Scan for the cell matching the given text and deliver its (x, y) coordinate at center. 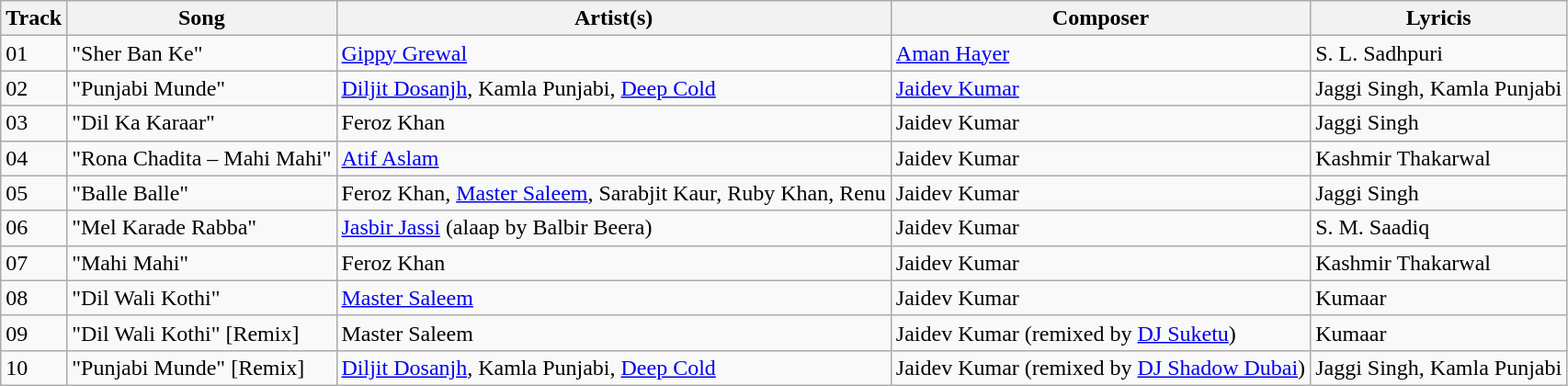
Gippy Grewal (614, 53)
"Punjabi Munde" (202, 88)
09 (34, 333)
"Mel Karade Rabba" (202, 228)
Jaidev Kumar (remixed by DJ Suketu) (1100, 333)
Song (202, 18)
03 (34, 123)
"Sher Ban Ke" (202, 53)
Track (34, 18)
"Dil Wali Kothi" [Remix] (202, 333)
10 (34, 368)
Artist(s) (614, 18)
Jaidev Kumar (remixed by DJ Shadow Dubai) (1100, 368)
Composer (1100, 18)
Feroz Khan, Master Saleem, Sarabjit Kaur, Ruby Khan, Renu (614, 193)
Aman Hayer (1100, 53)
07 (34, 263)
02 (34, 88)
04 (34, 158)
Lyricis (1439, 18)
"Dil Wali Kothi" (202, 298)
08 (34, 298)
06 (34, 228)
"Mahi Mahi" (202, 263)
"Balle Balle" (202, 193)
"Dil Ka Karaar" (202, 123)
"Rona Chadita – Mahi Mahi" (202, 158)
05 (34, 193)
Atif Aslam (614, 158)
Jasbir Jassi (alaap by Balbir Beera) (614, 228)
01 (34, 53)
S. M. Saadiq (1439, 228)
S. L. Sadhpuri (1439, 53)
"Punjabi Munde" [Remix] (202, 368)
